Identify which cell holds the provided text, then report its [X, Y] central coordinate. 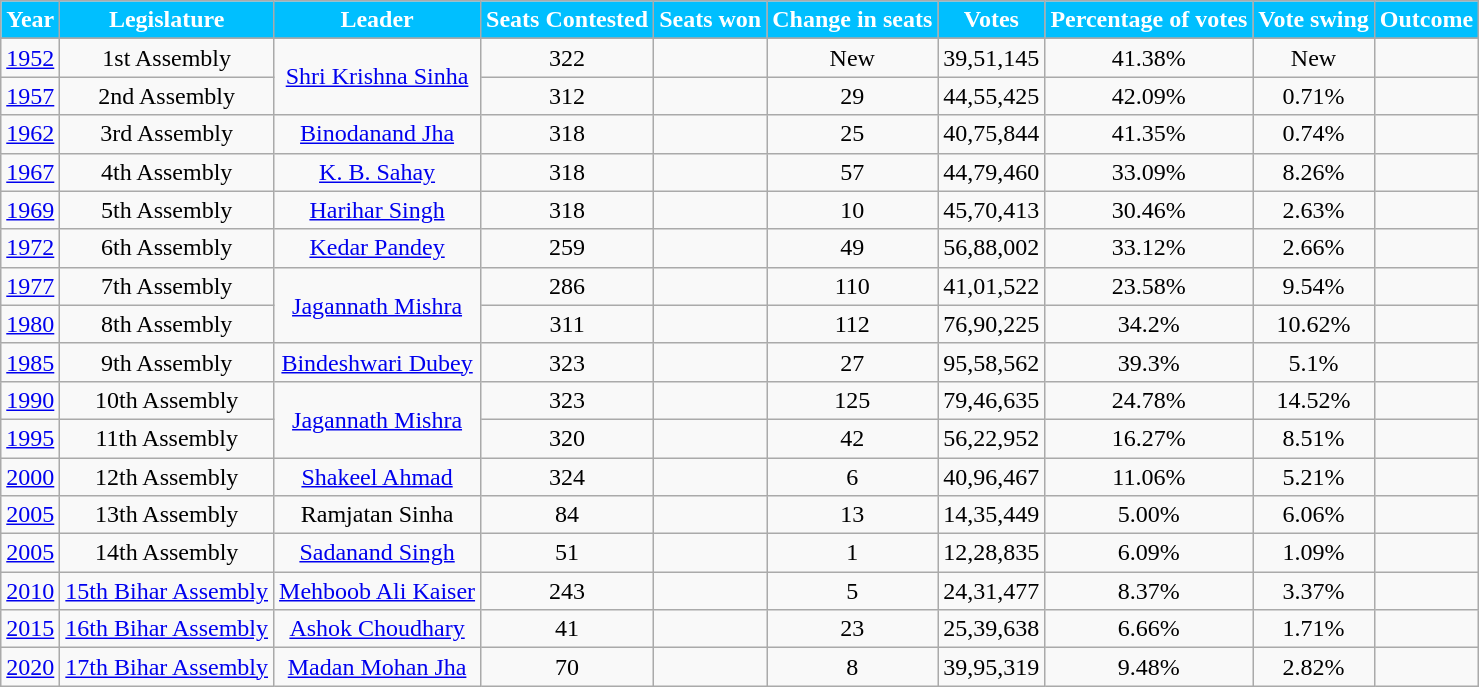
1.09% [1314, 553]
1972 [30, 248]
2nd Assembly [167, 96]
Leader [378, 20]
9th Assembly [167, 362]
41 [568, 629]
6.66% [1149, 629]
311 [568, 324]
5th Assembly [167, 210]
1967 [30, 172]
29 [852, 96]
Ashok Choudhary [378, 629]
Shakeel Ahmad [378, 477]
112 [852, 324]
3.37% [1314, 591]
0.74% [1314, 134]
320 [568, 438]
Bindeshwari Dubey [378, 362]
Change in seats [852, 20]
5.21% [1314, 477]
13th Assembly [167, 515]
9.48% [1149, 667]
95,58,562 [992, 362]
39,51,145 [992, 58]
33.09% [1149, 172]
1952 [30, 58]
10th Assembly [167, 400]
41.38% [1149, 58]
Harihar Singh [378, 210]
110 [852, 286]
14,35,449 [992, 515]
8.51% [1314, 438]
324 [568, 477]
2.82% [1314, 667]
44,79,460 [992, 172]
12th Assembly [167, 477]
1 [852, 553]
Madan Mohan Jha [378, 667]
5 [852, 591]
286 [568, 286]
6.09% [1149, 553]
40,96,467 [992, 477]
25,39,638 [992, 629]
Year [30, 20]
42.09% [1149, 96]
33.12% [1149, 248]
39.3% [1149, 362]
11th Assembly [167, 438]
70 [568, 667]
49 [852, 248]
2015 [30, 629]
40,75,844 [992, 134]
2.63% [1314, 210]
9.54% [1314, 286]
12,28,835 [992, 553]
243 [568, 591]
2020 [30, 667]
6 [852, 477]
Ramjatan Sinha [378, 515]
Legislature [167, 20]
Kedar Pandey [378, 248]
Vote swing [1314, 20]
1977 [30, 286]
23.58% [1149, 286]
41,01,522 [992, 286]
8th Assembly [167, 324]
1990 [30, 400]
2000 [30, 477]
2.66% [1314, 248]
8.37% [1149, 591]
25 [852, 134]
4th Assembly [167, 172]
23 [852, 629]
56,22,952 [992, 438]
1995 [30, 438]
5.00% [1149, 515]
79,46,635 [992, 400]
11.06% [1149, 477]
14.52% [1314, 400]
84 [568, 515]
39,95,319 [992, 667]
1957 [30, 96]
7th Assembly [167, 286]
Votes [992, 20]
41.35% [1149, 134]
1.71% [1314, 629]
45,70,413 [992, 210]
1969 [30, 210]
30.46% [1149, 210]
44,55,425 [992, 96]
1962 [30, 134]
8 [852, 667]
17th Bihar Assembly [167, 667]
Outcome [1426, 20]
Mehboob Ali Kaiser [378, 591]
Sadanand Singh [378, 553]
51 [568, 553]
24.78% [1149, 400]
312 [568, 96]
0.71% [1314, 96]
6th Assembly [167, 248]
1980 [30, 324]
2010 [30, 591]
16th Bihar Assembly [167, 629]
Shri Krishna Sinha [378, 77]
57 [852, 172]
322 [568, 58]
13 [852, 515]
1985 [30, 362]
125 [852, 400]
Seats won [710, 20]
3rd Assembly [167, 134]
15th Bihar Assembly [167, 591]
56,88,002 [992, 248]
27 [852, 362]
1st Assembly [167, 58]
24,31,477 [992, 591]
K. B. Sahay [378, 172]
259 [568, 248]
10.62% [1314, 324]
76,90,225 [992, 324]
Percentage of votes [1149, 20]
42 [852, 438]
5.1% [1314, 362]
34.2% [1149, 324]
Binodanand Jha [378, 134]
16.27% [1149, 438]
14th Assembly [167, 553]
Seats Contested [568, 20]
8.26% [1314, 172]
10 [852, 210]
6.06% [1314, 515]
